Scan for the cell matching the given text and deliver its [x, y] coordinate at center. 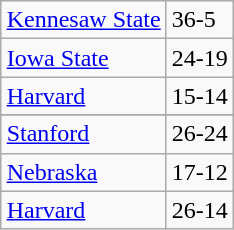
Kennesaw State [84, 20]
26-24 [200, 134]
24-19 [200, 58]
Nebraska [84, 172]
17-12 [200, 172]
15-14 [200, 96]
26-14 [200, 210]
Stanford [84, 134]
36-5 [200, 20]
Iowa State [84, 58]
